Find where the given text appears and provide that cell's center as (X, Y) coordinate. 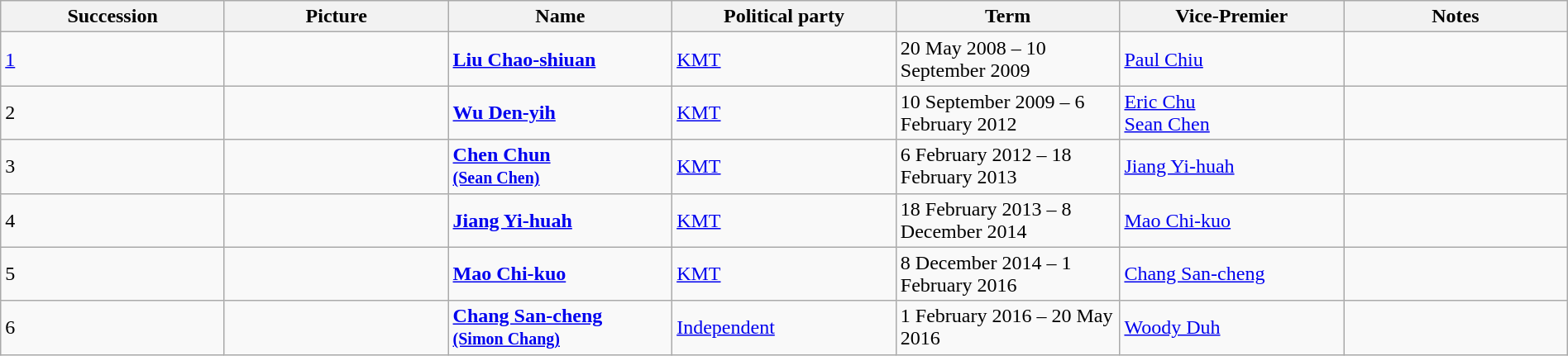
2 (112, 112)
Chang San-cheng(Simon Chang) (561, 327)
Woody Duh (1232, 327)
20 May 2008 – 10 September 2009 (1007, 59)
Name (561, 17)
Vice-Premier (1232, 17)
5 (112, 274)
6 (112, 327)
6 February 2012 – 18 February 2013 (1007, 167)
Notes (1456, 17)
Independent (784, 327)
8 December 2014 – 1 February 2016 (1007, 274)
3 (112, 167)
Wu Den-yih (561, 112)
4 (112, 220)
Term (1007, 17)
Chen Chun(Sean Chen) (561, 167)
Paul Chiu (1232, 59)
Succession (112, 17)
10 September 2009 – 6 February 2012 (1007, 112)
Picture (336, 17)
Chang San-cheng (1232, 274)
1 (112, 59)
Political party (784, 17)
18 February 2013 – 8 December 2014 (1007, 220)
1 February 2016 – 20 May 2016 (1007, 327)
Liu Chao-shiuan (561, 59)
Eric ChuSean Chen (1232, 112)
